Identify which cell holds the provided text, then report its [X, Y] central coordinate. 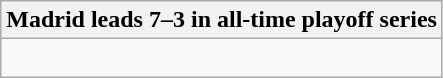
Madrid leads 7–3 in all-time playoff series [222, 20]
